Extract the [x, y] coordinate from the center of the cell holding the provided text.  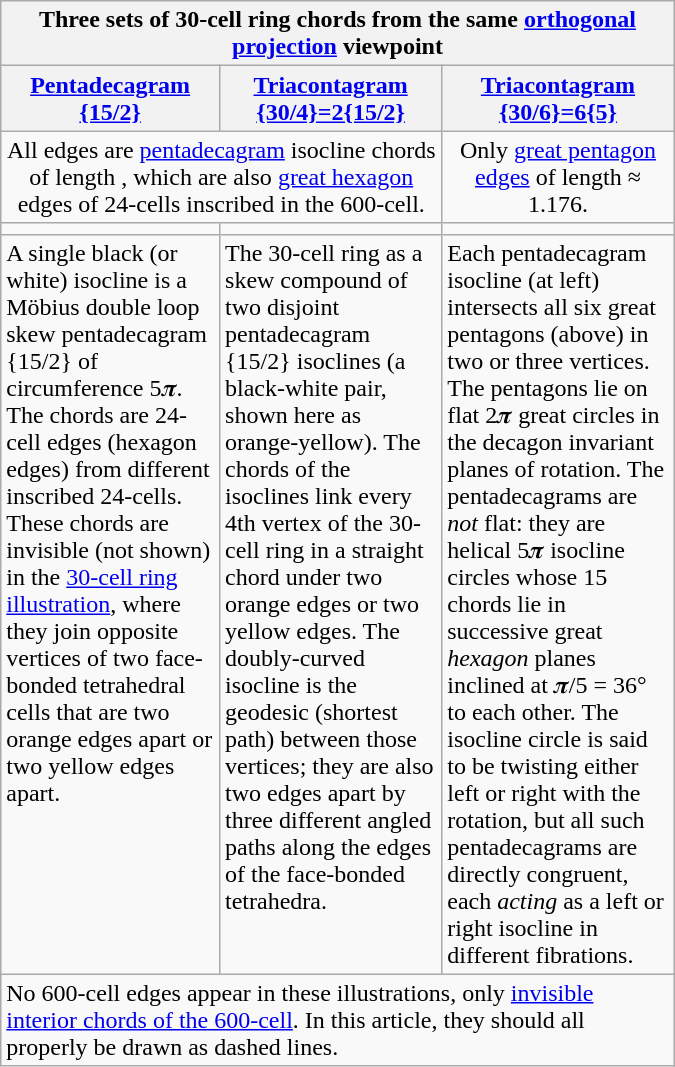
Triacontagram {30/6}=6{5} [558, 98]
Three sets of 30-cell ring chords from the same orthogonal projection viewpoint [338, 34]
Triacontagram {30/4}=2{15/2} [331, 98]
Pentadecagram {15/2} [110, 98]
Only great pentagon edges of length ≈ 1.176. [558, 177]
All edges are pentadecagram isocline chords of length , which are also great hexagon edges of 24-cells inscribed in the 600-cell. [222, 177]
